Output the (x, y) coordinate of the center of the cell containing the given text.  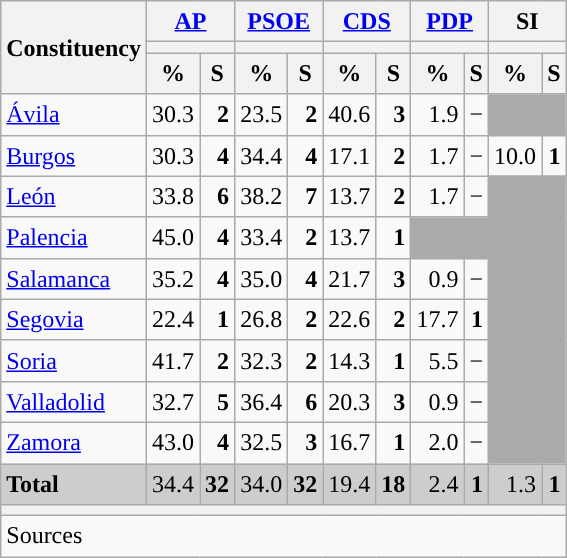
7 (306, 196)
2.0 (438, 442)
Salamanca (74, 278)
22.4 (172, 320)
AP (190, 22)
PDP (450, 22)
20.3 (350, 402)
26.8 (262, 320)
38.2 (262, 196)
PSOE (279, 22)
19.4 (350, 484)
32.5 (262, 442)
Soria (74, 360)
Burgos (74, 156)
14.3 (350, 360)
1.9 (438, 114)
32.3 (262, 360)
23.5 (262, 114)
Palencia (74, 238)
33.4 (262, 238)
5.5 (438, 360)
Total (74, 484)
35.0 (262, 278)
35.2 (172, 278)
Constituency (74, 48)
1.3 (516, 484)
16.7 (350, 442)
10.0 (516, 156)
Sources (284, 536)
Zamora (74, 442)
Segovia (74, 320)
40.6 (350, 114)
41.7 (172, 360)
SI (528, 22)
CDS (367, 22)
18 (394, 484)
45.0 (172, 238)
32.7 (172, 402)
21.7 (350, 278)
17.7 (438, 320)
34.0 (262, 484)
Valladolid (74, 402)
León (74, 196)
17.1 (350, 156)
5 (218, 402)
43.0 (172, 442)
Ávila (74, 114)
33.8 (172, 196)
22.6 (350, 320)
2.4 (438, 484)
36.4 (262, 402)
